Determine the [X, Y] coordinate at the center of the cell enclosing the given text.  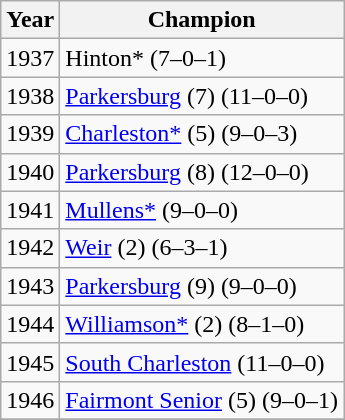
Parkersburg (9) (9–0–0) [202, 286]
Mullens* (9–0–0) [202, 210]
1940 [30, 172]
Hinton* (7–0–1) [202, 58]
South Charleston (11–0–0) [202, 362]
Fairmont Senior (5) (9–0–1) [202, 400]
Parkersburg (7) (11–0–0) [202, 96]
1938 [30, 96]
1937 [30, 58]
Williamson* (2) (8–1–0) [202, 324]
1941 [30, 210]
1943 [30, 286]
1945 [30, 362]
1944 [30, 324]
1939 [30, 134]
Champion [202, 20]
Year [30, 20]
1946 [30, 400]
Weir (2) (6–3–1) [202, 248]
Parkersburg (8) (12–0–0) [202, 172]
1942 [30, 248]
Charleston* (5) (9–0–3) [202, 134]
